Identify which cell holds the provided text, then report its (X, Y) central coordinate. 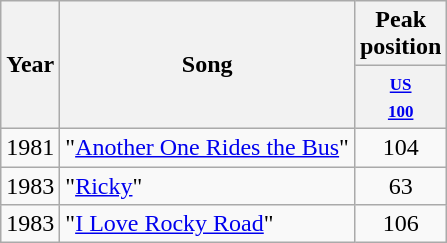
63 (400, 186)
US100 (400, 98)
106 (400, 224)
Song (208, 65)
1981 (30, 147)
"Another One Rides the Bus" (208, 147)
"I Love Rocky Road" (208, 224)
Peakposition (400, 34)
"Ricky" (208, 186)
Year (30, 65)
104 (400, 147)
